Pinpoint the cell where the given text exists, returning its [x, y] midpoint coordinate. 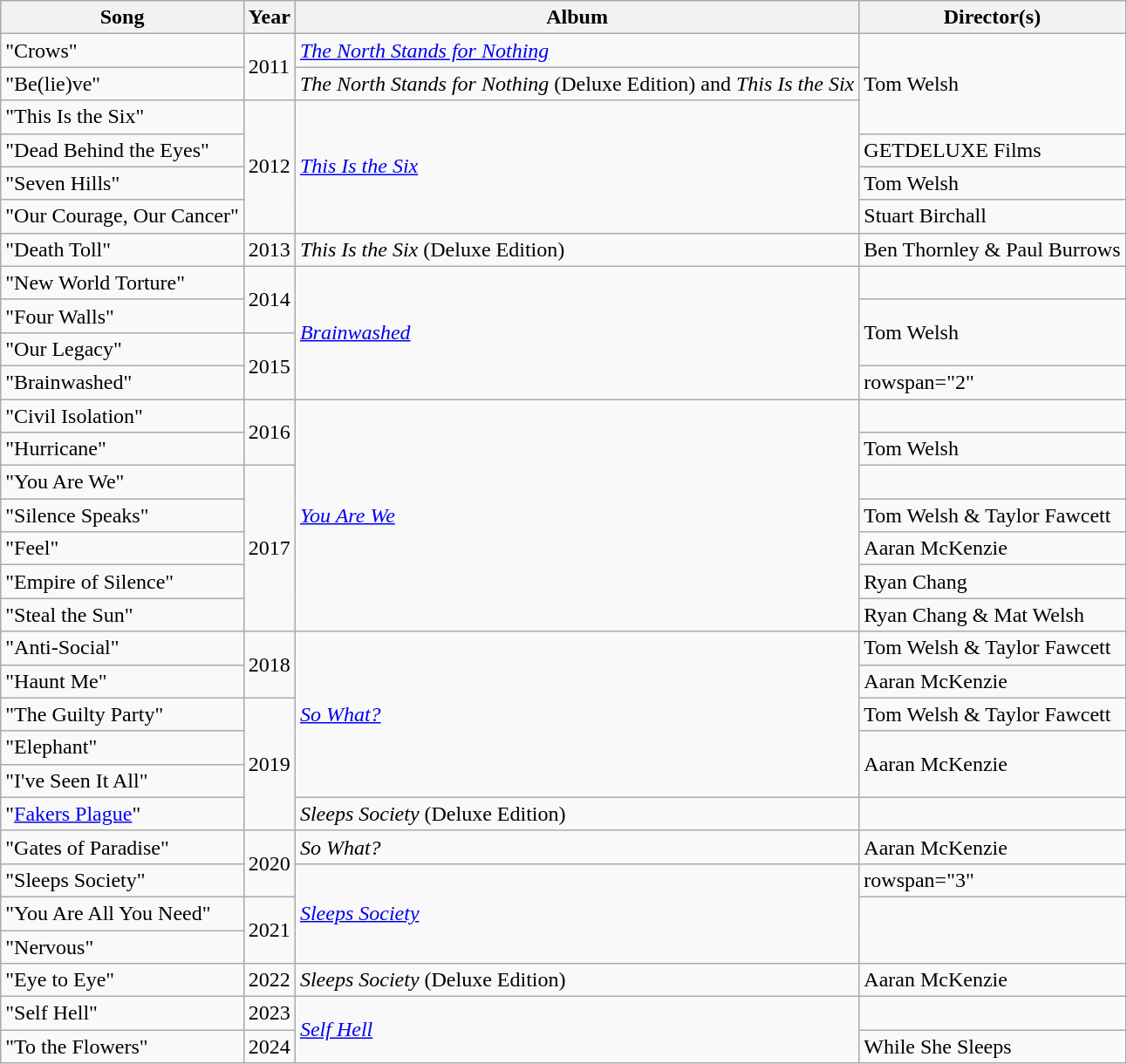
2022 [269, 980]
"Crows" [122, 51]
rowspan="2" [993, 382]
"Eye to Eye" [122, 980]
"You Are We" [122, 482]
While She Sleeps [993, 1047]
"New World Torture" [122, 283]
"I've Seen It All" [122, 781]
"Sleeps Society" [122, 880]
The North Stands for Nothing [577, 51]
2023 [269, 1013]
"Silence Speaks" [122, 515]
Director(s) [993, 17]
"To the Flowers" [122, 1047]
"Dead Behind the Eyes" [122, 150]
"Our Legacy" [122, 349]
2013 [269, 249]
"Our Courage, Our Cancer" [122, 216]
"Nervous" [122, 946]
"Gates of Paradise" [122, 847]
"Elephant" [122, 747]
"Steal the Sun" [122, 615]
2021 [269, 930]
Ryan Chang & Mat Welsh [993, 615]
Song [122, 17]
rowspan="3" [993, 880]
"Civil Isolation" [122, 416]
2018 [269, 665]
The North Stands for Nothing (Deluxe Edition) and This Is the Six [577, 84]
Self Hell [577, 1030]
2017 [269, 549]
2016 [269, 433]
"You Are All You Need" [122, 913]
2011 [269, 67]
"Feel" [122, 549]
2015 [269, 365]
2020 [269, 863]
"Death Toll" [122, 249]
"The Guilty Party" [122, 714]
"Four Walls" [122, 316]
Sleeps Society [577, 913]
Stuart Birchall [993, 216]
Brainwashed [577, 332]
Year [269, 17]
"Anti-Social" [122, 648]
"Haunt Me" [122, 681]
Album [577, 17]
"Self Hell" [122, 1013]
This Is the Six (Deluxe Edition) [577, 249]
"Fakers Plague" [122, 814]
"Seven Hills" [122, 183]
2024 [269, 1047]
2012 [269, 167]
2014 [269, 299]
Ben Thornley & Paul Burrows [993, 249]
"Brainwashed" [122, 382]
You Are We [577, 515]
GETDELUXE Films [993, 150]
"Empire of Silence" [122, 582]
"Be(lie)ve" [122, 84]
2019 [269, 764]
"Hurricane" [122, 449]
This Is the Six [577, 167]
Ryan Chang [993, 582]
"This Is the Six" [122, 117]
